Scan for the cell matching the given text and deliver its [X, Y] coordinate at center. 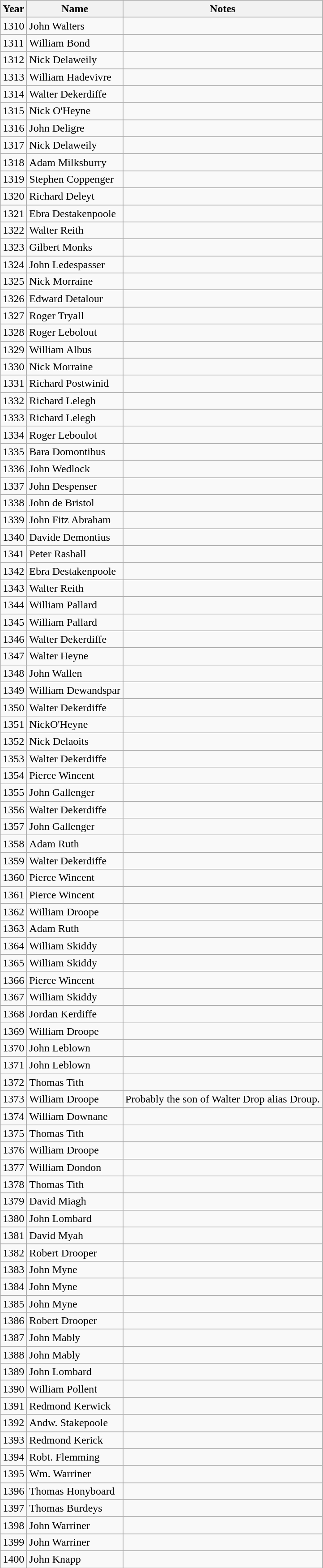
1339 [13, 520]
1321 [13, 214]
1358 [13, 844]
1338 [13, 503]
1331 [13, 384]
Thomas Burdeys [75, 1508]
William Pollent [75, 1389]
Roger Leboulot [75, 435]
Redmond Kerwick [75, 1406]
Probably the son of Walter Drop alias Droup. [223, 1099]
1383 [13, 1269]
1376 [13, 1150]
Gilbert Monks [75, 248]
1325 [13, 282]
1366 [13, 980]
1318 [13, 162]
1399 [13, 1542]
Thomas Honyboard [75, 1491]
John Wallen [75, 673]
1386 [13, 1321]
1389 [13, 1372]
1324 [13, 265]
1384 [13, 1286]
1341 [13, 554]
Bara Domontibus [75, 452]
1350 [13, 707]
Davide Demontius [75, 537]
1392 [13, 1423]
William Hadevivre [75, 77]
1351 [13, 724]
1316 [13, 128]
Roger Lebolout [75, 333]
Andw. Stakepoole [75, 1423]
William Bond [75, 43]
1320 [13, 196]
1337 [13, 486]
Jordan Kerdiffe [75, 1014]
1360 [13, 878]
1334 [13, 435]
Year [13, 9]
Robt. Flemming [75, 1457]
Edward Detalour [75, 299]
David Myah [75, 1235]
1356 [13, 810]
1377 [13, 1167]
Adam Milksburry [75, 162]
1398 [13, 1525]
Peter Rashall [75, 554]
1330 [13, 367]
1346 [13, 639]
1355 [13, 793]
1372 [13, 1082]
1368 [13, 1014]
1374 [13, 1116]
1391 [13, 1406]
Redmond Kerick [75, 1440]
John Wedlock [75, 469]
1332 [13, 401]
John Deligre [75, 128]
Richard Deleyt [75, 196]
1397 [13, 1508]
1314 [13, 94]
1379 [13, 1201]
Walter Heyne [75, 656]
1373 [13, 1099]
1329 [13, 350]
NickO'Heyne [75, 724]
1315 [13, 111]
1369 [13, 1031]
1381 [13, 1235]
William Downane [75, 1116]
1327 [13, 316]
1336 [13, 469]
Nick O'Heyne [75, 111]
1349 [13, 690]
1378 [13, 1184]
1385 [13, 1304]
1313 [13, 77]
1354 [13, 776]
William Dewandspar [75, 690]
William Albus [75, 350]
1323 [13, 248]
1322 [13, 231]
1364 [13, 946]
1312 [13, 60]
1365 [13, 963]
1352 [13, 741]
John Fitz Abraham [75, 520]
1396 [13, 1491]
Notes [223, 9]
1382 [13, 1252]
Roger Tryall [75, 316]
1319 [13, 179]
1310 [13, 26]
John Walters [75, 26]
1388 [13, 1355]
Stephen Coppenger [75, 179]
Wm. Warriner [75, 1474]
John Despenser [75, 486]
1393 [13, 1440]
1375 [13, 1133]
1311 [13, 43]
1343 [13, 588]
1348 [13, 673]
1361 [13, 895]
1400 [13, 1559]
1317 [13, 145]
Name [75, 9]
1328 [13, 333]
1326 [13, 299]
1347 [13, 656]
1345 [13, 622]
1340 [13, 537]
1362 [13, 912]
1395 [13, 1474]
1390 [13, 1389]
Richard Postwinid [75, 384]
1335 [13, 452]
John de Bristol [75, 503]
1359 [13, 861]
1371 [13, 1065]
William Dondon [75, 1167]
John Ledespasser [75, 265]
1394 [13, 1457]
David Miagh [75, 1201]
1387 [13, 1338]
1380 [13, 1218]
1357 [13, 827]
1363 [13, 929]
1333 [13, 418]
1370 [13, 1048]
1344 [13, 605]
John Knapp [75, 1559]
1342 [13, 571]
Nick Delaoits [75, 741]
1367 [13, 997]
1353 [13, 759]
